Identify which cell holds the provided text, then report its (x, y) central coordinate. 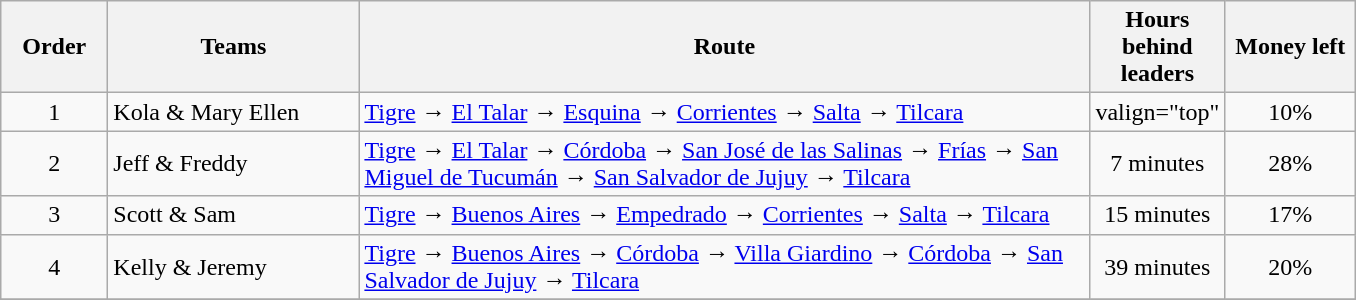
17% (1290, 215)
7 minutes (1158, 164)
39 minutes (1158, 266)
Tigre → Buenos Aires → Empedrado → Corrientes → Salta → Tilcara (724, 215)
20% (1290, 266)
Kola & Mary Ellen (234, 112)
Tigre → El Talar → Esquina → Corrientes → Salta → Tilcara (724, 112)
Tigre → El Talar → Córdoba → San José de las Salinas → Frías → San Miguel de Tucumán → San Salvador de Jujuy → Tilcara (724, 164)
3 (54, 215)
4 (54, 266)
15 minutes (1158, 215)
Jeff & Freddy (234, 164)
Scott & Sam (234, 215)
28% (1290, 164)
Kelly & Jeremy (234, 266)
2 (54, 164)
1 (54, 112)
10% (1290, 112)
valign="top" (1158, 112)
Money left (1290, 47)
Tigre → Buenos Aires → Córdoba → Villa Giardino → Córdoba → San Salvador de Jujuy → Tilcara (724, 266)
Hours behind leaders (1158, 47)
Teams (234, 47)
Route (724, 47)
Order (54, 47)
